Search for the cell housing the specified text and yield its (x, y) center coordinate. 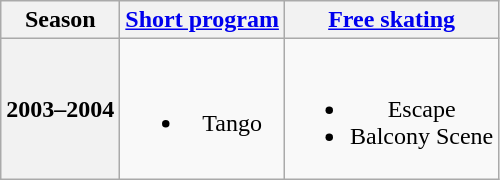
Season (60, 20)
Short program (202, 20)
Free skating (391, 20)
Escape Balcony Scene (391, 109)
2003–2004 (60, 109)
Tango (202, 109)
